Search for the cell housing the specified text and yield its (x, y) center coordinate. 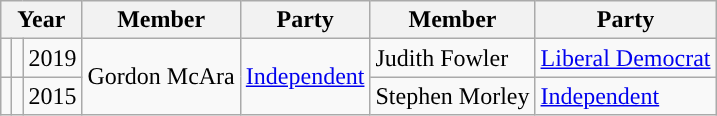
2015 (52, 96)
Gordon McAra (161, 77)
2019 (52, 58)
Stephen Morley (452, 96)
Year (42, 20)
Judith Fowler (452, 58)
Liberal Democrat (626, 58)
